Extract the (x, y) coordinate from the center of the cell holding the provided text.  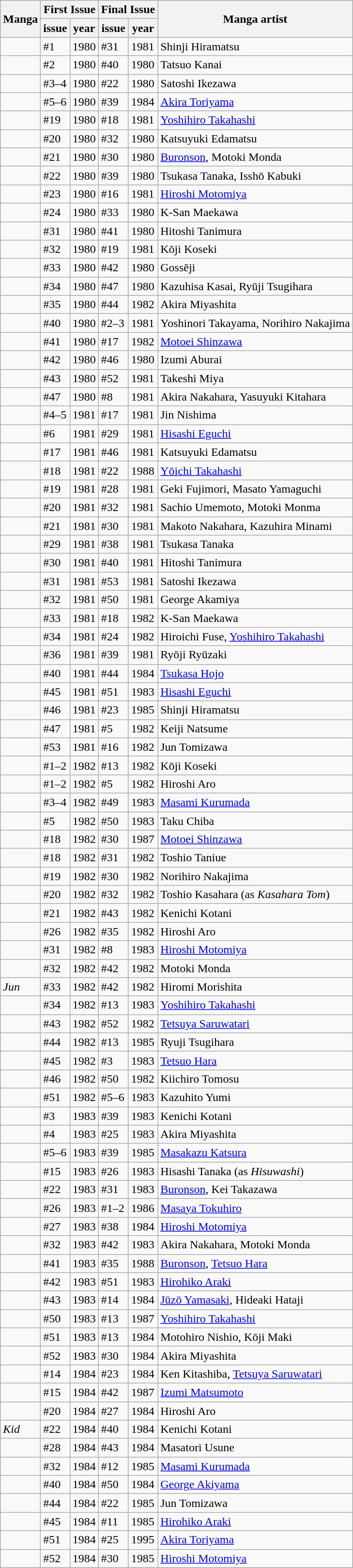
Yōichi Takahashi (255, 470)
Tsukasa Tanaka, Isshō Kabuki (255, 175)
Tsukasa Tanaka (255, 544)
Tetsuya Saruwatari (255, 1024)
Akira Nakahara, Yasuyuki Kitahara (255, 397)
Toshio Kasahara (as Kasahara Tom) (255, 895)
#6 (55, 434)
Jūzō Yamasaki, Hideaki Hataji (255, 1300)
Izumi Matsumoto (255, 1392)
Hiroichi Fuse, Yoshihiro Takahashi (255, 637)
Tsukasa Hojo (255, 673)
Kazuhito Yumi (255, 1097)
Buronson, Kei Takazawa (255, 1190)
Tatsuo Kanai (255, 65)
Toshio Taniue (255, 858)
Tetsuo Hara (255, 1060)
#12 (113, 1466)
#49 (113, 802)
Keiji Natsume (255, 729)
#36 (55, 655)
George Akiyama (255, 1485)
Masakazu Katsura (255, 1153)
Makoto Nakahara, Kazuhira Minami (255, 526)
Buronson, Motoki Monda (255, 157)
Buronson, Tetsuo Hara (255, 1263)
Manga artist (255, 19)
Final Issue (128, 10)
First Issue (70, 10)
Kazuhisa Kasai, Ryūji Tsugihara (255, 286)
Hiromi Morishita (255, 987)
Izumi Aburai (255, 360)
#2 (55, 65)
#11 (113, 1521)
Hisashi Tanaka (as Hisuwashi) (255, 1171)
1995 (143, 1540)
#2–3 (113, 323)
Taku Chiba (255, 821)
Motohiro Nishio, Kōji Maki (255, 1337)
Ryuji Tsugihara (255, 1042)
Kiichiro Tomosu (255, 1079)
Motoki Monda (255, 968)
Jin Nishima (255, 415)
#4–5 (55, 415)
Norihiro Nakajima (255, 876)
Manga (20, 19)
#4 (55, 1134)
Ryōji Ryūzaki (255, 655)
Ken Kitashiba, Tetsuya Saruwatari (255, 1374)
Jun (20, 987)
Gossēji (255, 268)
1986 (143, 1208)
Takeshi Miya (255, 378)
Masaya Tokuhiro (255, 1208)
#1 (55, 47)
George Akamiya (255, 600)
Geki Fujimori, Masato Yamaguchi (255, 489)
Sachio Umemoto, Motoki Monma (255, 507)
Akira Nakahara, Motoki Monda (255, 1245)
Masatori Usune (255, 1448)
Kid (20, 1429)
Yoshinori Takayama, Norihiro Nakajima (255, 323)
